For the text-containing cell, return its midpoint in [x, y] coordinate format. 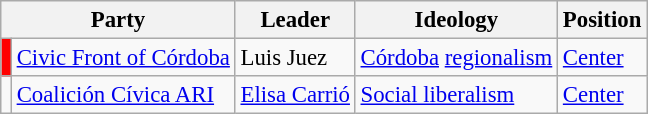
Civic Front of Córdoba [123, 58]
Leader [295, 20]
Luis Juez [295, 58]
Ideology [456, 20]
Party [118, 20]
Social liberalism [456, 95]
Coalición Cívica ARI [123, 95]
Córdoba regionalism [456, 58]
Position [602, 20]
Elisa Carrió [295, 95]
